Find where the given text appears and provide that cell's center as [X, Y] coordinate. 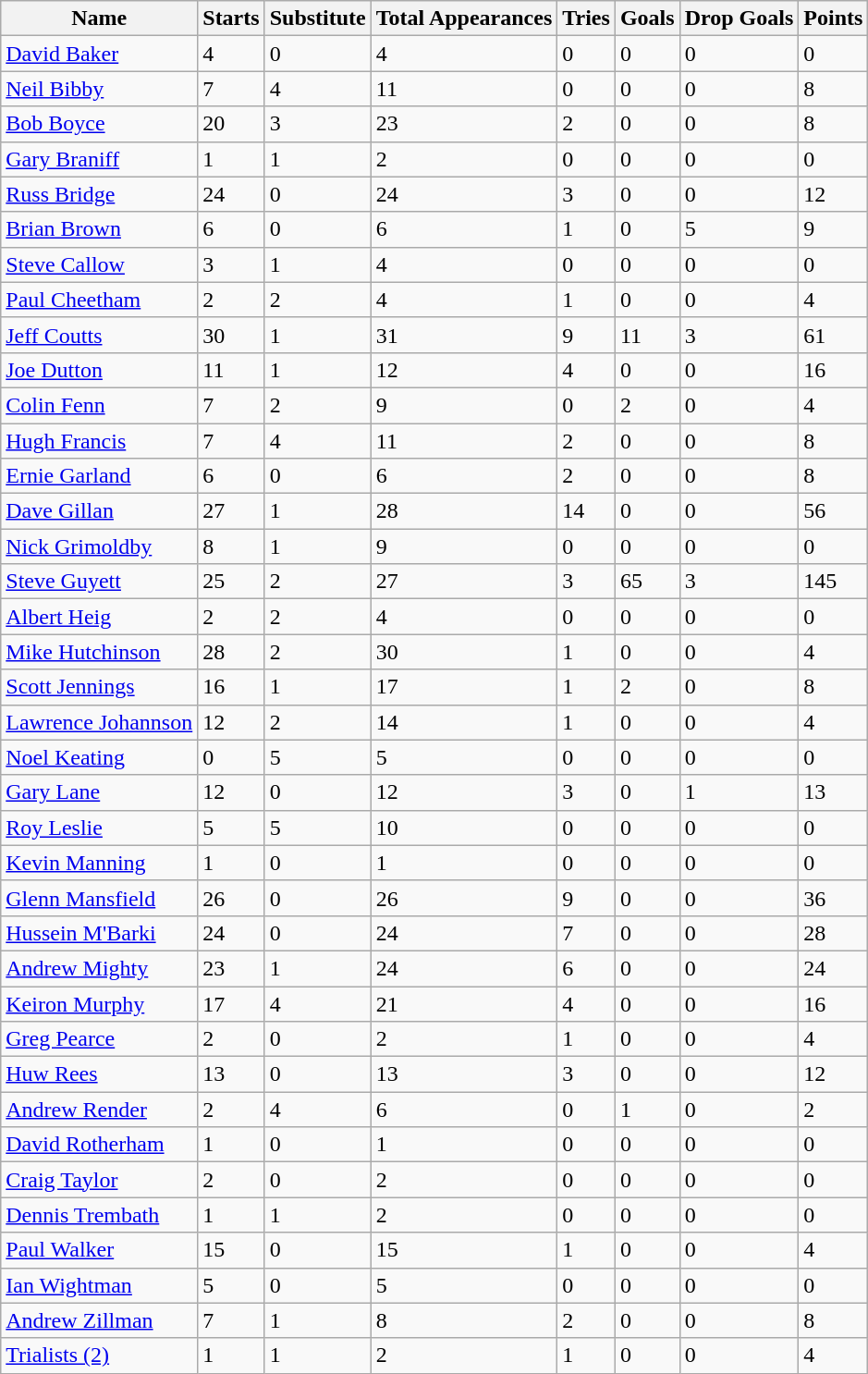
Andrew Render [100, 1110]
Paul Walker [100, 1250]
Jeff Coutts [100, 335]
Colin Fenn [100, 405]
Huw Rees [100, 1074]
Lawrence Johannson [100, 722]
Substitute [318, 18]
145 [834, 582]
Joe Dutton [100, 370]
21 [464, 1003]
Mike Hutchinson [100, 652]
56 [834, 511]
31 [464, 335]
Total Appearances [464, 18]
Glenn Mansfield [100, 898]
Trialists (2) [100, 1356]
25 [231, 582]
Steve Callow [100, 264]
Craig Taylor [100, 1180]
Dennis Trembath [100, 1215]
Gary Lane [100, 792]
Steve Guyett [100, 582]
Neil Bibby [100, 89]
Brian Brown [100, 229]
Starts [231, 18]
Russ Bridge [100, 194]
10 [464, 828]
Greg Pearce [100, 1039]
Dave Gillan [100, 511]
Roy Leslie [100, 828]
20 [231, 124]
Paul Cheetham [100, 300]
Gary Braniff [100, 159]
Ian Wightman [100, 1285]
Ernie Garland [100, 476]
Tries [586, 18]
Andrew Zillman [100, 1320]
36 [834, 898]
Goals [647, 18]
Scott Jennings [100, 687]
David Baker [100, 54]
Drop Goals [740, 18]
Noel Keating [100, 757]
Nick Grimoldby [100, 546]
Hussein M'Barki [100, 933]
Kevin Manning [100, 863]
Andrew Mighty [100, 968]
David Rotherham [100, 1145]
Keiron Murphy [100, 1003]
65 [647, 582]
Name [100, 18]
61 [834, 335]
Albert Heig [100, 617]
Bob Boyce [100, 124]
Hugh Francis [100, 441]
Points [834, 18]
